Identify which cell holds the provided text, then report its [X, Y] central coordinate. 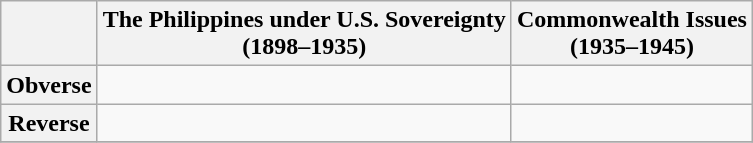
Reverse [49, 123]
Obverse [49, 85]
Commonwealth Issues(1935–1945) [632, 34]
The Philippines under U.S. Sovereignty(1898–1935) [304, 34]
